Extract the [X, Y] coordinate from the center of the cell holding the provided text.  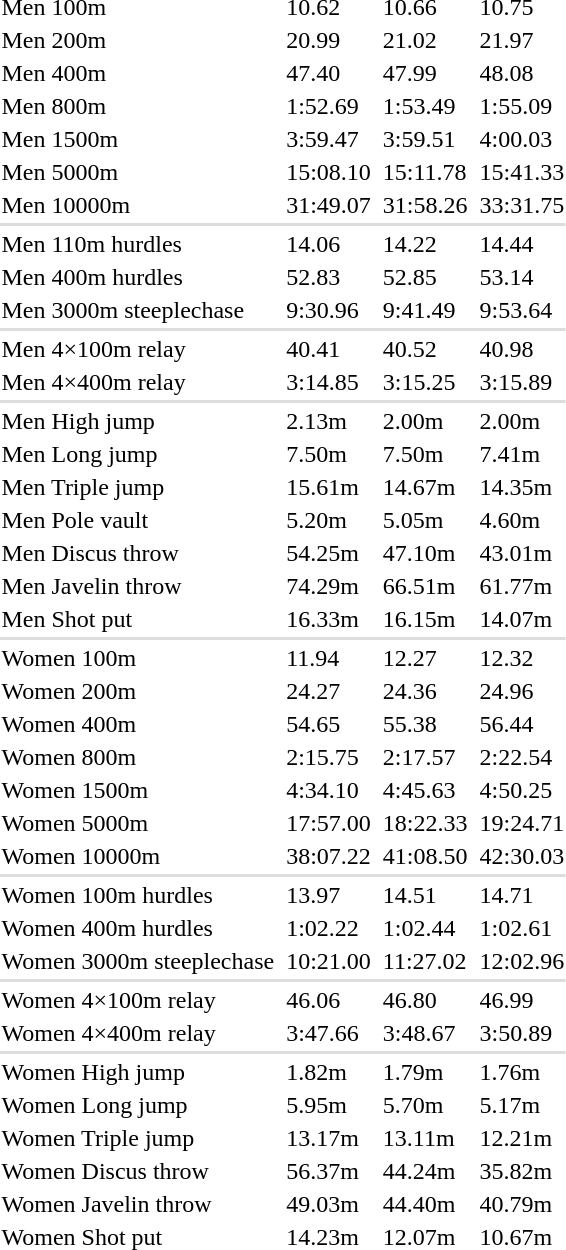
12.21m [522, 1138]
1.76m [522, 1072]
Women 4×100m relay [138, 1000]
4:00.03 [522, 139]
74.29m [329, 586]
3:48.67 [425, 1033]
14.35m [522, 487]
14.06 [329, 244]
33:31.75 [522, 205]
19:24.71 [522, 823]
49.03m [329, 1204]
38:07.22 [329, 856]
3:59.47 [329, 139]
61.77m [522, 586]
1:52.69 [329, 106]
2:15.75 [329, 757]
24.96 [522, 691]
5.17m [522, 1105]
Women 100m hurdles [138, 895]
24.36 [425, 691]
3:15.25 [425, 382]
7.41m [522, 454]
10:21.00 [329, 961]
18:22.33 [425, 823]
48.08 [522, 73]
Men 400m hurdles [138, 277]
1:55.09 [522, 106]
1.82m [329, 1072]
1:02.22 [329, 928]
21.02 [425, 40]
13.97 [329, 895]
1:53.49 [425, 106]
35.82m [522, 1171]
14.67m [425, 487]
44.40m [425, 1204]
14.07m [522, 619]
41:08.50 [425, 856]
Women 400m hurdles [138, 928]
Women Triple jump [138, 1138]
54.65 [329, 724]
40.41 [329, 349]
Women 10000m [138, 856]
11.94 [329, 658]
56.37m [329, 1171]
14.22 [425, 244]
43.01m [522, 553]
2:22.54 [522, 757]
11:27.02 [425, 961]
47.99 [425, 73]
3:47.66 [329, 1033]
31:49.07 [329, 205]
16.33m [329, 619]
Men Triple jump [138, 487]
5.05m [425, 520]
3:50.89 [522, 1033]
9:53.64 [522, 310]
3:59.51 [425, 139]
14.51 [425, 895]
1:02.61 [522, 928]
47.10m [425, 553]
52.83 [329, 277]
Men 1500m [138, 139]
40.98 [522, 349]
5.70m [425, 1105]
Women 5000m [138, 823]
1.79m [425, 1072]
13.11m [425, 1138]
Men 800m [138, 106]
Men 4×100m relay [138, 349]
Women 800m [138, 757]
4:34.10 [329, 790]
40.52 [425, 349]
Men 400m [138, 73]
66.51m [425, 586]
4:50.25 [522, 790]
Women Discus throw [138, 1171]
Men Javelin throw [138, 586]
Men Shot put [138, 619]
Women Javelin throw [138, 1204]
Men 4×400m relay [138, 382]
Men Discus throw [138, 553]
Women 400m [138, 724]
16.15m [425, 619]
17:57.00 [329, 823]
Women 4×400m relay [138, 1033]
44.24m [425, 1171]
12.32 [522, 658]
12:02.96 [522, 961]
12.27 [425, 658]
Men 3000m steeplechase [138, 310]
40.79m [522, 1204]
24.27 [329, 691]
Men 5000m [138, 172]
31:58.26 [425, 205]
54.25m [329, 553]
47.40 [329, 73]
Men 10000m [138, 205]
Women High jump [138, 1072]
21.97 [522, 40]
Men 110m hurdles [138, 244]
20.99 [329, 40]
Women 1500m [138, 790]
Women 3000m steeplechase [138, 961]
53.14 [522, 277]
3:15.89 [522, 382]
52.85 [425, 277]
56.44 [522, 724]
5.95m [329, 1105]
9:30.96 [329, 310]
14.44 [522, 244]
55.38 [425, 724]
46.80 [425, 1000]
2:17.57 [425, 757]
5.20m [329, 520]
14.71 [522, 895]
13.17m [329, 1138]
4.60m [522, 520]
9:41.49 [425, 310]
Women Long jump [138, 1105]
15:08.10 [329, 172]
1:02.44 [425, 928]
46.99 [522, 1000]
42:30.03 [522, 856]
Men Long jump [138, 454]
Women 100m [138, 658]
Men 200m [138, 40]
15.61m [329, 487]
3:14.85 [329, 382]
4:45.63 [425, 790]
Men High jump [138, 421]
46.06 [329, 1000]
2.13m [329, 421]
15:41.33 [522, 172]
15:11.78 [425, 172]
Women 200m [138, 691]
Men Pole vault [138, 520]
